Capture the cell that displays the provided text and extract its [x, y] central coordinate. 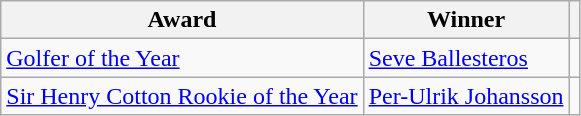
Seve Ballesteros [466, 58]
Award [182, 20]
Winner [466, 20]
Per-Ulrik Johansson [466, 96]
Sir Henry Cotton Rookie of the Year [182, 96]
Golfer of the Year [182, 58]
